Scan for the cell matching the given text and deliver its [X, Y] coordinate at center. 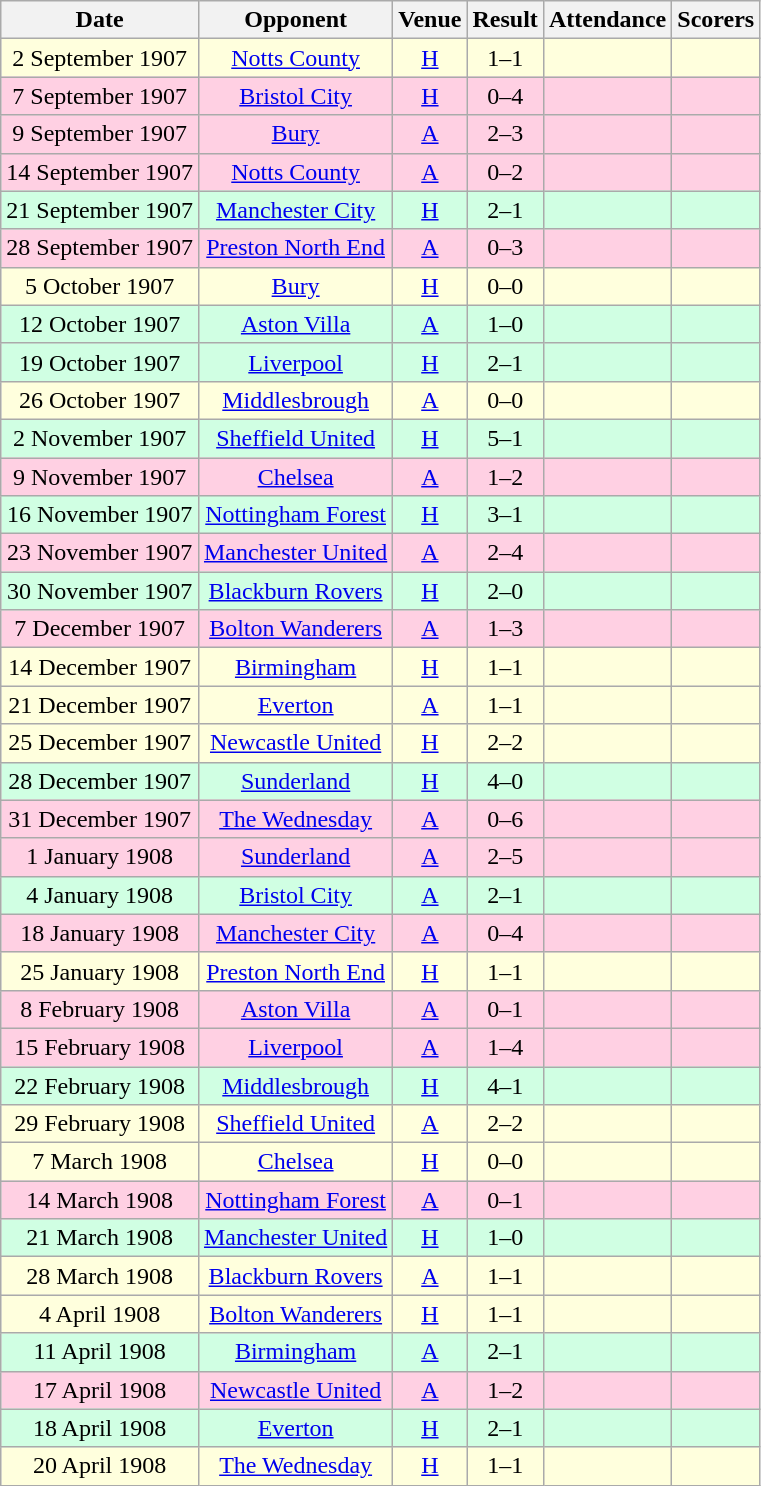
29 February 1908 [100, 1124]
18 January 1908 [100, 933]
0–3 [505, 248]
21 December 1907 [100, 705]
14 December 1907 [100, 667]
7 March 1908 [100, 1162]
Venue [430, 20]
25 January 1908 [100, 971]
Date [100, 20]
14 September 1907 [100, 172]
7 September 1907 [100, 96]
28 March 1908 [100, 1276]
4 January 1908 [100, 895]
5 October 1907 [100, 286]
4–0 [505, 781]
28 December 1907 [100, 781]
14 March 1908 [100, 1200]
2 November 1907 [100, 438]
21 September 1907 [100, 210]
2 September 1907 [100, 58]
5–1 [505, 438]
11 April 1908 [100, 1352]
8 February 1908 [100, 1009]
31 December 1907 [100, 819]
28 September 1907 [100, 248]
26 October 1907 [100, 400]
21 March 1908 [100, 1238]
3–1 [505, 515]
17 April 1908 [100, 1390]
Result [505, 20]
0–2 [505, 172]
15 February 1908 [100, 1047]
Attendance [607, 20]
7 December 1907 [100, 629]
22 February 1908 [100, 1085]
16 November 1907 [100, 515]
30 November 1907 [100, 591]
1 January 1908 [100, 857]
23 November 1907 [100, 553]
0–6 [505, 819]
2–5 [505, 857]
19 October 1907 [100, 362]
9 November 1907 [100, 477]
2–4 [505, 553]
2–0 [505, 591]
25 December 1907 [100, 743]
12 October 1907 [100, 324]
Scorers [716, 20]
9 September 1907 [100, 134]
Opponent [295, 20]
4–1 [505, 1085]
1–4 [505, 1047]
2–3 [505, 134]
20 April 1908 [100, 1466]
1–3 [505, 629]
18 April 1908 [100, 1428]
4 April 1908 [100, 1314]
